Return (x, y) of the center of cell containing provided text 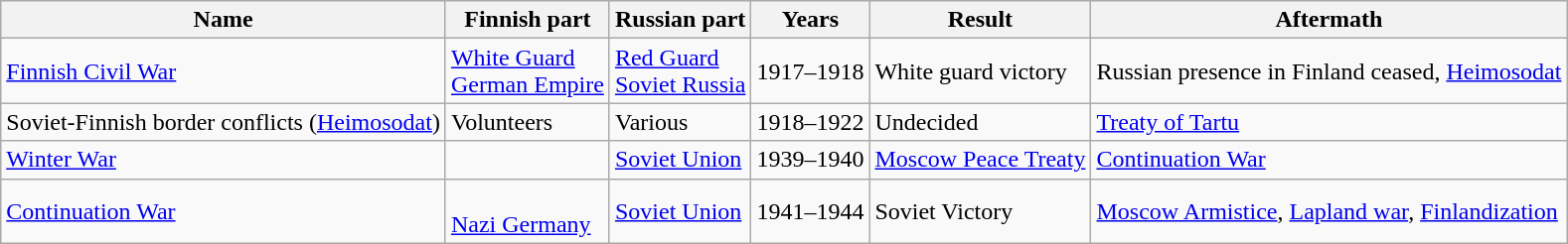
Russian presence in Finland ceased, Heimosodat (1330, 71)
Years (811, 20)
1918–1922 (811, 122)
Undecided (980, 122)
Soviet-Finnish border conflicts (Heimosodat) (224, 122)
White Guard German Empire (527, 71)
Finnish part (527, 20)
White guard victory (980, 71)
Aftermath (1330, 20)
Name (224, 20)
Soviet Victory (980, 210)
Finnish Civil War (224, 71)
Volunteers (527, 122)
1917–1918 (811, 71)
Moscow Armistice, Lapland war, Finlandization (1330, 210)
Winter War (224, 160)
Russian part (680, 20)
Various (680, 122)
1939–1940 (811, 160)
1941–1944 (811, 210)
Treaty of Tartu (1330, 122)
Result (980, 20)
Moscow Peace Treaty (980, 160)
Red Guard Soviet Russia (680, 71)
Nazi Germany (527, 210)
